Output the [X, Y] coordinate of the center of the cell containing the given text.  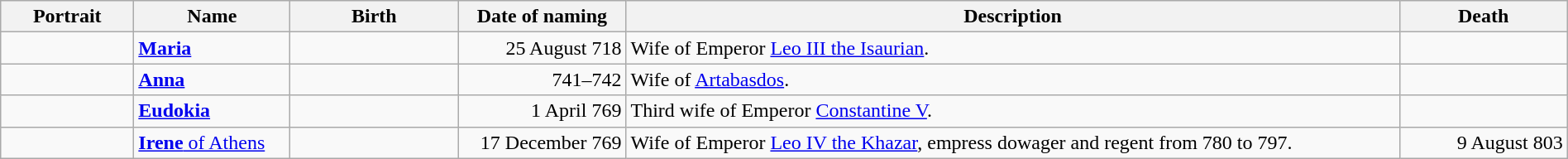
Third wife of Emperor Constantine V. [1012, 111]
9 August 803 [1484, 142]
1 April 769 [543, 111]
Maria [212, 48]
Wife of Emperor Leo III the Isaurian. [1012, 48]
Eudokia [212, 111]
17 December 769 [543, 142]
Description [1012, 17]
741–742 [543, 79]
Anna [212, 79]
Death [1484, 17]
Date of naming [543, 17]
Name [212, 17]
Portrait [68, 17]
Wife of Artabasdos. [1012, 79]
Wife of Emperor Leo IV the Khazar, empress dowager and regent from 780 to 797. [1012, 142]
Birth [374, 17]
25 August 718 [543, 48]
Irene of Athens [212, 142]
